Determine the (X, Y) coordinate at the center of the cell enclosing the given text.  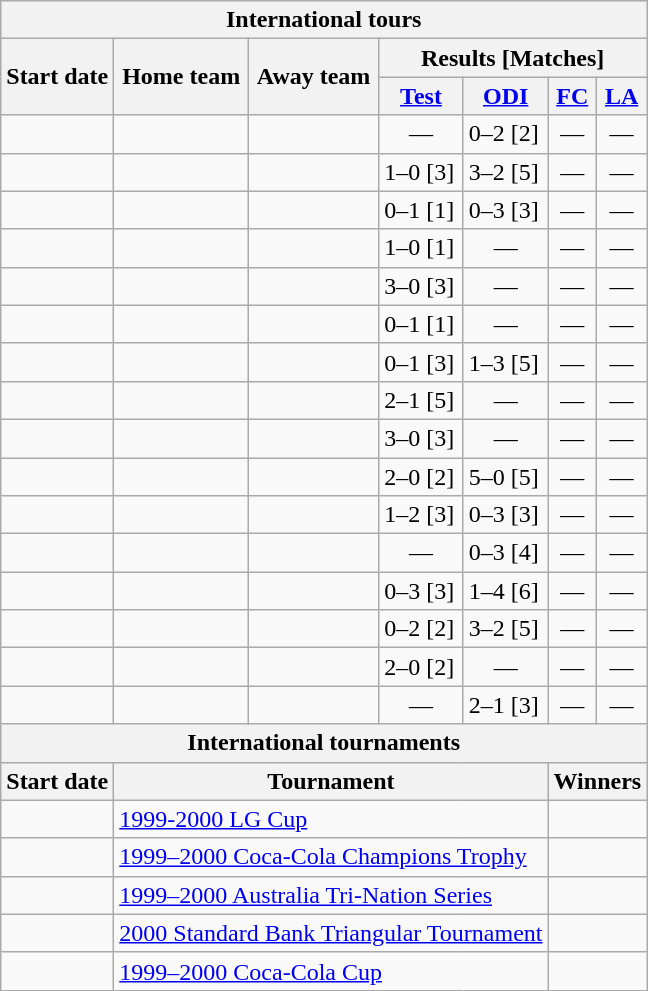
LA (622, 96)
Home team (182, 77)
ODI (506, 96)
Test (422, 96)
1999–2000 Australia Tri-Nation Series (331, 895)
International tournaments (324, 743)
1999–2000 Coca-Cola Cup (331, 971)
Tournament (331, 781)
2–1 [5] (422, 400)
2–1 [3] (506, 705)
1999–2000 Coca-Cola Champions Trophy (331, 857)
Results [Matches] (513, 58)
1–2 [3] (422, 515)
1999-2000 LG Cup (331, 819)
Away team (314, 77)
1–3 [5] (506, 362)
Winners (598, 781)
FC (572, 96)
0–1 [3] (422, 362)
0–3 [4] (506, 553)
1–0 [3] (422, 172)
5–0 [5] (506, 477)
1–0 [1] (422, 248)
International tours (324, 20)
2000 Standard Bank Triangular Tournament (331, 933)
1–4 [6] (506, 591)
